From the cell containing the given text, extract its center point as [x, y] coordinate. 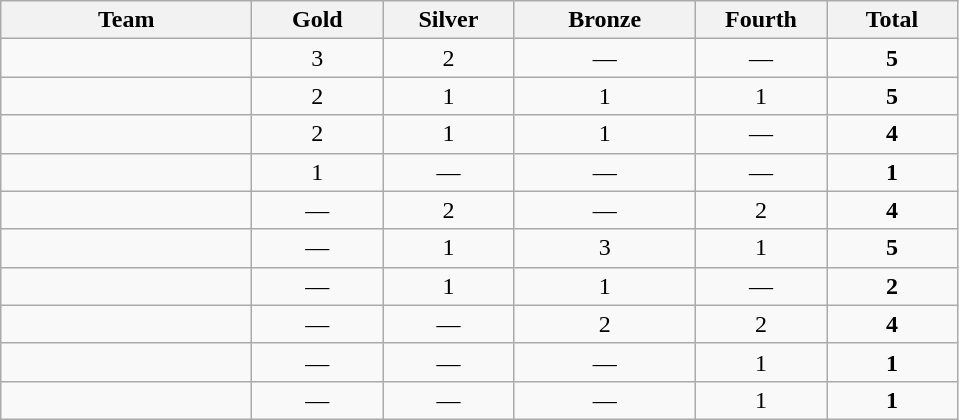
Fourth [760, 20]
Silver [448, 20]
Gold [318, 20]
Bronze [605, 20]
Total [892, 20]
Team [126, 20]
